Detect which cell encompasses the target text, then output its (X, Y) center coordinate. 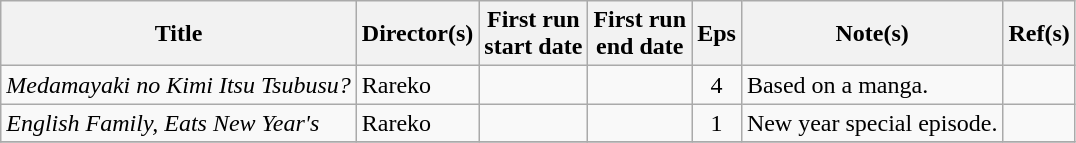
First runend date (640, 34)
New year special episode. (872, 123)
1 (717, 123)
Eps (717, 34)
English Family, Eats New Year's (179, 123)
Director(s) (418, 34)
Medamayaki no Kimi Itsu Tsubusu? (179, 85)
Note(s) (872, 34)
Ref(s) (1039, 34)
Based on a manga. (872, 85)
First runstart date (534, 34)
Title (179, 34)
4 (717, 85)
